Output the (X, Y) coordinate of the center of the cell containing the given text.  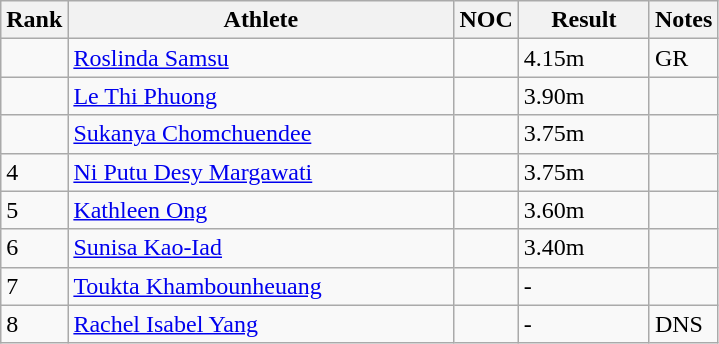
4.15m (584, 58)
6 (34, 248)
7 (34, 286)
Sunisa Kao-Iad (261, 248)
3.40m (584, 248)
Le Thi Phuong (261, 96)
Rank (34, 20)
Roslinda Samsu (261, 58)
Result (584, 20)
8 (34, 324)
Sukanya Chomchuendee (261, 134)
GR (683, 58)
DNS (683, 324)
3.90m (584, 96)
Ni Putu Desy Margawati (261, 172)
Rachel Isabel Yang (261, 324)
3.60m (584, 210)
Toukta Khambounheuang (261, 286)
4 (34, 172)
NOC (486, 20)
Kathleen Ong (261, 210)
5 (34, 210)
Athlete (261, 20)
Notes (683, 20)
